Capture the cell that displays the provided text and extract its [x, y] central coordinate. 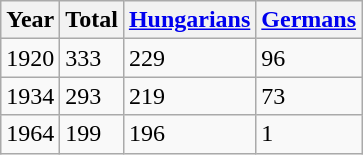
73 [309, 96]
1934 [30, 96]
1 [309, 134]
229 [189, 58]
219 [189, 96]
Hungarians [189, 20]
1920 [30, 58]
196 [189, 134]
333 [92, 58]
199 [92, 134]
1964 [30, 134]
Year [30, 20]
Total [92, 20]
96 [309, 58]
Germans [309, 20]
293 [92, 96]
